For the text-containing cell, return its midpoint in [X, Y] coordinate format. 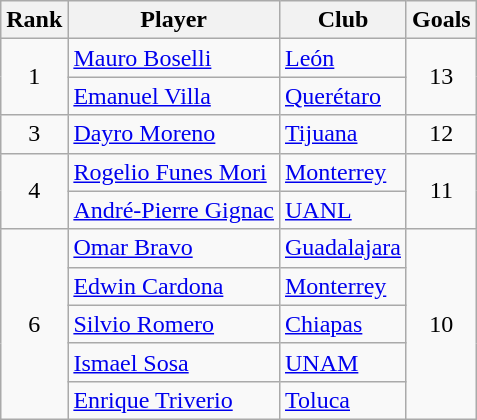
4 [34, 191]
11 [441, 191]
Ismael Sosa [174, 362]
Chiapas [342, 324]
UNAM [342, 362]
Toluca [342, 400]
6 [34, 324]
Edwin Cardona [174, 286]
Rogelio Funes Mori [174, 172]
Emanuel Villa [174, 96]
Rank [34, 20]
Tijuana [342, 134]
André-Pierre Gignac [174, 210]
Club [342, 20]
Enrique Triverio [174, 400]
12 [441, 134]
Silvio Romero [174, 324]
Player [174, 20]
10 [441, 324]
León [342, 58]
Dayro Moreno [174, 134]
Mauro Boselli [174, 58]
13 [441, 77]
Querétaro [342, 96]
Goals [441, 20]
Guadalajara [342, 248]
3 [34, 134]
1 [34, 77]
UANL [342, 210]
Omar Bravo [174, 248]
